Determine the [X, Y] coordinate at the center of the cell enclosing the given text.  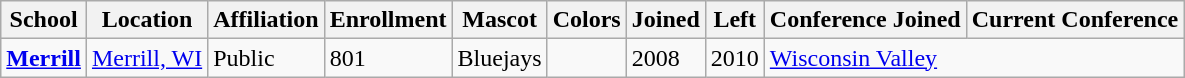
Location [146, 20]
Wisconsin Valley [974, 58]
Enrollment [388, 20]
School [44, 20]
Public [266, 58]
2008 [666, 58]
801 [388, 58]
Conference Joined [865, 20]
Merrill [44, 58]
2010 [734, 58]
Joined [666, 20]
Mascot [500, 20]
Left [734, 20]
Affiliation [266, 20]
Bluejays [500, 58]
Colors [586, 20]
Merrill, WI [146, 58]
Current Conference [1074, 20]
